Determine the [X, Y] coordinate at the center of the cell enclosing the given text.  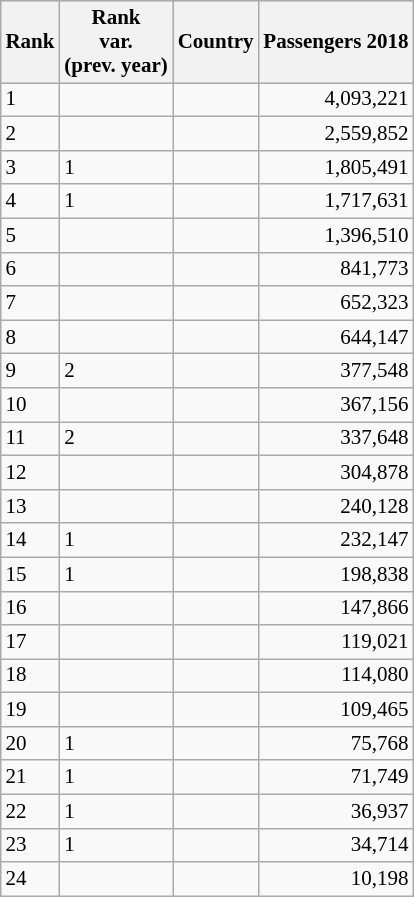
21 [30, 777]
Rank [30, 42]
12 [30, 472]
Rankvar.(prev. year) [116, 42]
4 [30, 201]
1,717,631 [336, 201]
232,147 [336, 540]
75,768 [336, 744]
9 [30, 371]
304,878 [336, 472]
13 [30, 506]
652,323 [336, 303]
1,805,491 [336, 167]
14 [30, 540]
15 [30, 574]
841,773 [336, 269]
Country [216, 42]
147,866 [336, 608]
6 [30, 269]
5 [30, 235]
18 [30, 676]
71,749 [336, 777]
34,714 [336, 845]
24 [30, 879]
17 [30, 642]
4,093,221 [336, 100]
119,021 [336, 642]
19 [30, 710]
7 [30, 303]
20 [30, 744]
Passengers 2018 [336, 42]
36,937 [336, 811]
240,128 [336, 506]
16 [30, 608]
3 [30, 167]
109,465 [336, 710]
198,838 [336, 574]
367,156 [336, 405]
2,559,852 [336, 134]
337,648 [336, 439]
10 [30, 405]
114,080 [336, 676]
10,198 [336, 879]
23 [30, 845]
11 [30, 439]
1,396,510 [336, 235]
22 [30, 811]
377,548 [336, 371]
644,147 [336, 337]
8 [30, 337]
